From the cell containing the given text, extract its center point as [x, y] coordinate. 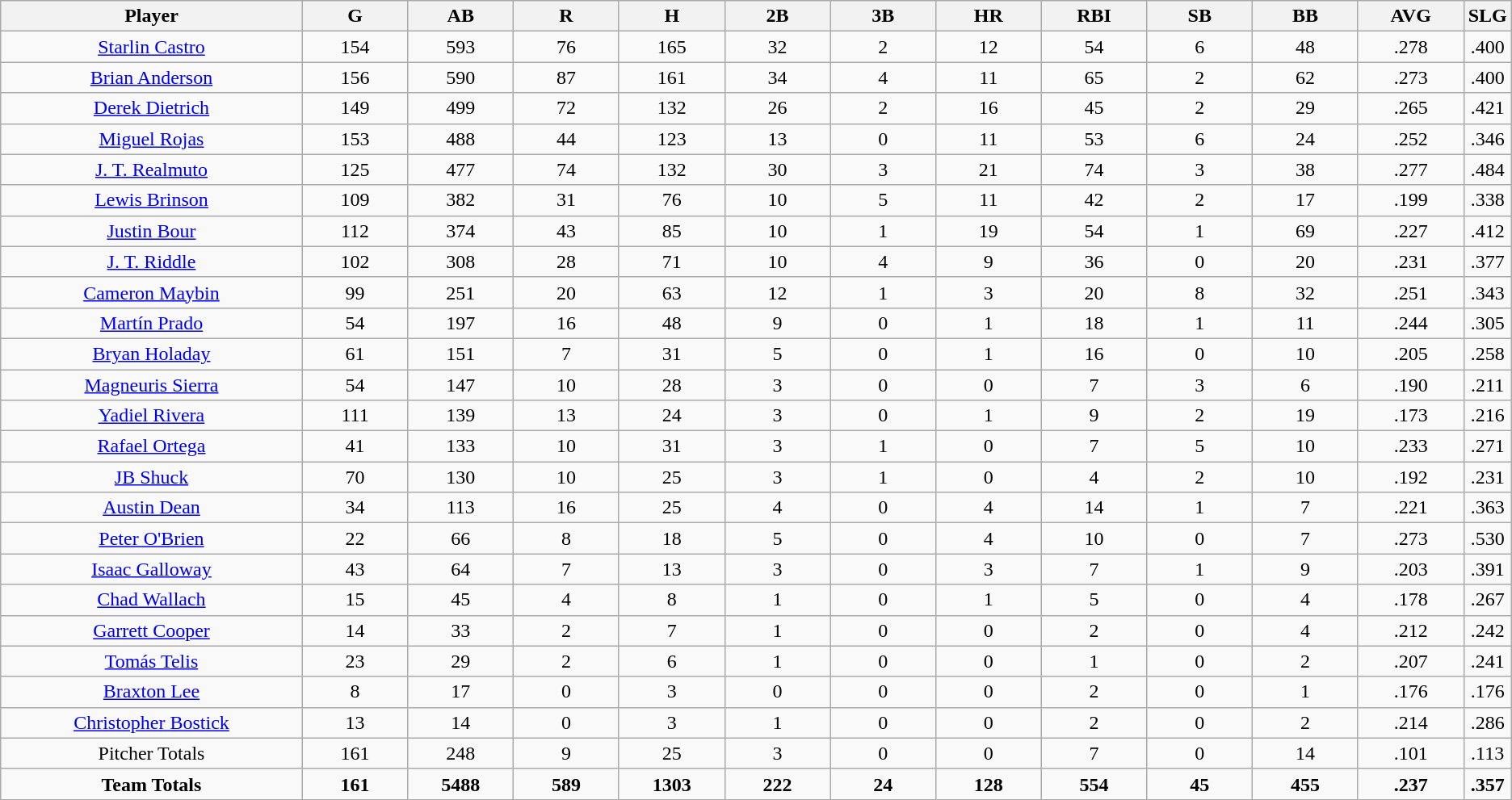
Peter O'Brien [152, 538]
151 [460, 354]
139 [460, 416]
.286 [1488, 723]
154 [355, 47]
AB [460, 16]
.530 [1488, 538]
.357 [1488, 784]
153 [355, 139]
.199 [1410, 200]
.113 [1488, 753]
.207 [1410, 661]
128 [989, 784]
22 [355, 538]
374 [460, 231]
5488 [460, 784]
Miguel Rojas [152, 139]
63 [672, 292]
65 [1094, 77]
.205 [1410, 354]
.271 [1488, 446]
.237 [1410, 784]
.227 [1410, 231]
30 [777, 170]
111 [355, 416]
21 [989, 170]
.212 [1410, 630]
.101 [1410, 753]
133 [460, 446]
RBI [1094, 16]
308 [460, 262]
590 [460, 77]
SB [1200, 16]
.173 [1410, 416]
Austin Dean [152, 508]
AVG [1410, 16]
.265 [1410, 108]
109 [355, 200]
.363 [1488, 508]
1303 [672, 784]
15 [355, 600]
165 [672, 47]
Chad Wallach [152, 600]
248 [460, 753]
.216 [1488, 416]
J. T. Realmuto [152, 170]
70 [355, 477]
Tomás Telis [152, 661]
Martín Prado [152, 323]
44 [567, 139]
.343 [1488, 292]
455 [1305, 784]
477 [460, 170]
.391 [1488, 569]
149 [355, 108]
SLG [1488, 16]
53 [1094, 139]
.221 [1410, 508]
42 [1094, 200]
JB Shuck [152, 477]
.305 [1488, 323]
.178 [1410, 600]
Lewis Brinson [152, 200]
2B [777, 16]
Rafael Ortega [152, 446]
.211 [1488, 385]
36 [1094, 262]
Brian Anderson [152, 77]
Magneuris Sierra [152, 385]
.377 [1488, 262]
38 [1305, 170]
85 [672, 231]
Braxton Lee [152, 692]
Cameron Maybin [152, 292]
.192 [1410, 477]
589 [567, 784]
123 [672, 139]
Pitcher Totals [152, 753]
.251 [1410, 292]
.241 [1488, 661]
.412 [1488, 231]
Player [152, 16]
64 [460, 569]
23 [355, 661]
87 [567, 77]
197 [460, 323]
.484 [1488, 170]
113 [460, 508]
72 [567, 108]
.338 [1488, 200]
41 [355, 446]
Bryan Holaday [152, 354]
Derek Dietrich [152, 108]
147 [460, 385]
382 [460, 200]
.244 [1410, 323]
71 [672, 262]
102 [355, 262]
.267 [1488, 600]
222 [777, 784]
99 [355, 292]
130 [460, 477]
.190 [1410, 385]
Garrett Cooper [152, 630]
.233 [1410, 446]
112 [355, 231]
R [567, 16]
.252 [1410, 139]
69 [1305, 231]
66 [460, 538]
.277 [1410, 170]
26 [777, 108]
G [355, 16]
Team Totals [152, 784]
251 [460, 292]
Yadiel Rivera [152, 416]
.242 [1488, 630]
.346 [1488, 139]
.214 [1410, 723]
.203 [1410, 569]
Christopher Bostick [152, 723]
Isaac Galloway [152, 569]
62 [1305, 77]
Starlin Castro [152, 47]
33 [460, 630]
J. T. Riddle [152, 262]
3B [884, 16]
.421 [1488, 108]
125 [355, 170]
.278 [1410, 47]
61 [355, 354]
.258 [1488, 354]
Justin Bour [152, 231]
554 [1094, 784]
593 [460, 47]
BB [1305, 16]
488 [460, 139]
H [672, 16]
HR [989, 16]
156 [355, 77]
499 [460, 108]
